Find where the given text appears and provide that cell's center as (x, y) coordinate. 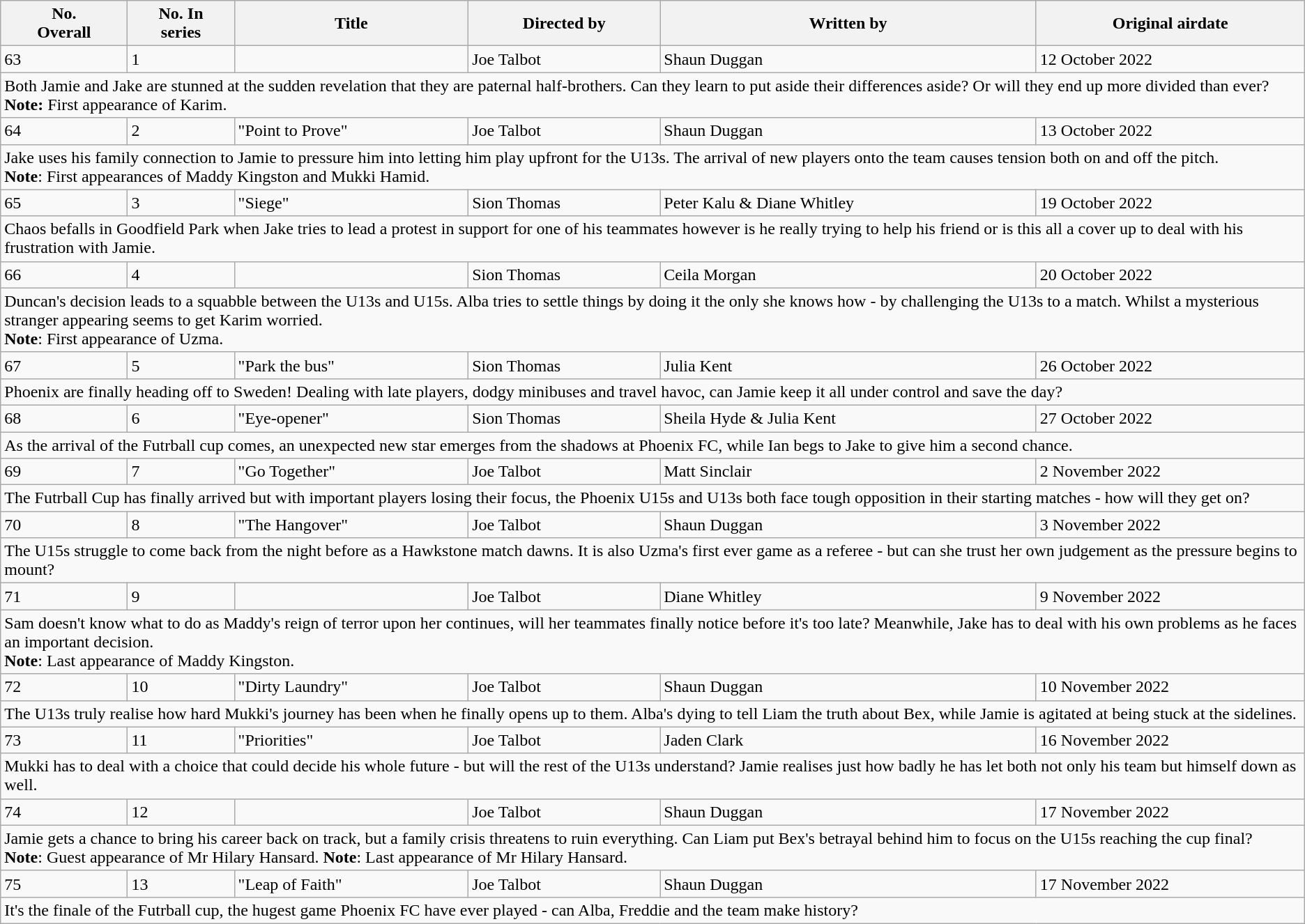
11 (181, 740)
6 (181, 418)
"The Hangover" (351, 525)
"Park the bus" (351, 365)
65 (64, 203)
13 October 2022 (1170, 131)
Peter Kalu & Diane Whitley (848, 203)
"Go Together" (351, 472)
5 (181, 365)
Original airdate (1170, 24)
8 (181, 525)
16 November 2022 (1170, 740)
Jaden Clark (848, 740)
7 (181, 472)
13 (181, 884)
72 (64, 687)
"Siege" (351, 203)
2 November 2022 (1170, 472)
19 October 2022 (1170, 203)
27 October 2022 (1170, 418)
1 (181, 59)
10 November 2022 (1170, 687)
4 (181, 275)
12 October 2022 (1170, 59)
Title (351, 24)
74 (64, 812)
71 (64, 596)
9 November 2022 (1170, 596)
"Dirty Laundry" (351, 687)
3 (181, 203)
26 October 2022 (1170, 365)
73 (64, 740)
20 October 2022 (1170, 275)
It's the finale of the Futrball cup, the hugest game Phoenix FC have ever played - can Alba, Freddie and the team make history? (652, 910)
69 (64, 472)
Julia Kent (848, 365)
No.Overall (64, 24)
63 (64, 59)
"Priorities" (351, 740)
67 (64, 365)
64 (64, 131)
Sheila Hyde & Julia Kent (848, 418)
No. Inseries (181, 24)
Matt Sinclair (848, 472)
75 (64, 884)
Written by (848, 24)
Ceila Morgan (848, 275)
12 (181, 812)
2 (181, 131)
68 (64, 418)
3 November 2022 (1170, 525)
66 (64, 275)
Directed by (565, 24)
70 (64, 525)
"Point to Prove" (351, 131)
"Eye-opener" (351, 418)
9 (181, 596)
"Leap of Faith" (351, 884)
10 (181, 687)
Diane Whitley (848, 596)
